Return [X, Y] of the center of cell containing provided text 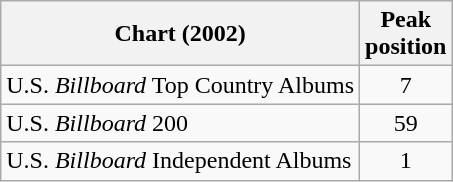
59 [406, 123]
7 [406, 85]
U.S. Billboard Independent Albums [180, 161]
U.S. Billboard Top Country Albums [180, 85]
1 [406, 161]
U.S. Billboard 200 [180, 123]
Chart (2002) [180, 34]
Peakposition [406, 34]
